Return the (x, y) coordinate for the center point of the cell that contains the specified text.  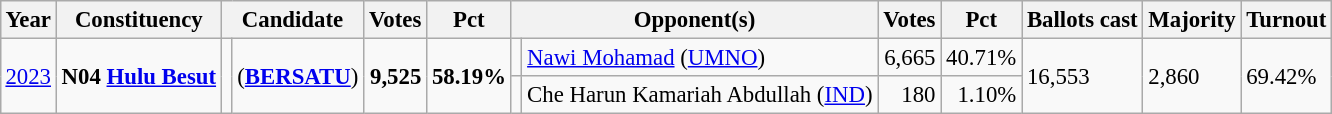
180 (910, 95)
Majority (1192, 20)
N04 Hulu Besut (138, 76)
Turnout (1286, 20)
Year (28, 20)
(BERSATU) (298, 76)
Nawi Mohamad (UMNO) (700, 57)
69.42% (1286, 76)
Candidate (292, 20)
9,525 (396, 76)
40.71% (982, 57)
1.10% (982, 95)
2023 (28, 76)
Opponent(s) (694, 20)
Constituency (138, 20)
2,860 (1192, 76)
Ballots cast (1082, 20)
6,665 (910, 57)
Che Harun Kamariah Abdullah (IND) (700, 95)
16,553 (1082, 76)
58.19% (470, 76)
